Search for the cell housing the specified text and yield its (x, y) center coordinate. 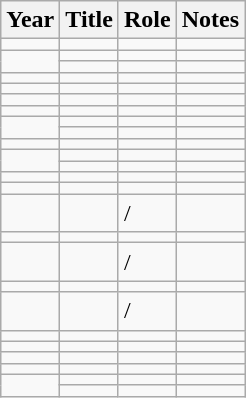
Title (90, 20)
Role (147, 20)
Year (30, 20)
Notes (210, 20)
